Capture the cell that displays the provided text and extract its [X, Y] central coordinate. 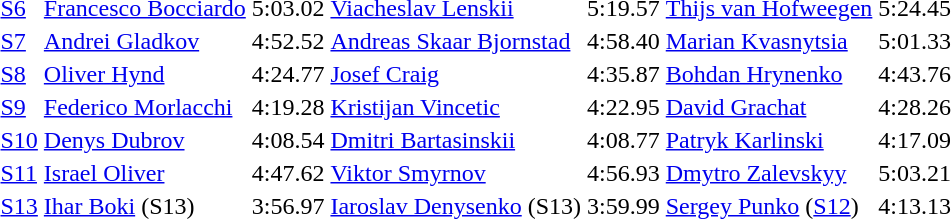
Andreas Skaar Bjornstad [456, 41]
Israel Oliver [144, 173]
Bohdan Hrynenko [769, 74]
4:47.62 [288, 173]
4:08.77 [624, 140]
4:22.95 [624, 107]
Oliver Hynd [144, 74]
Josef Craig [456, 74]
4:35.87 [624, 74]
Federico Morlacchi [144, 107]
Kristijan Vincetic [456, 107]
Marian Kvasnytsia [769, 41]
Viktor Smyrnov [456, 173]
Andrei Gladkov [144, 41]
4:24.77 [288, 74]
Patryk Karlinski [769, 140]
Dmitri Bartasinskii [456, 140]
Denys Dubrov [144, 140]
David Grachat [769, 107]
4:58.40 [624, 41]
4:08.54 [288, 140]
4:19.28 [288, 107]
4:52.52 [288, 41]
Dmytro Zalevskyy [769, 173]
4:56.93 [624, 173]
